Output the (X, Y) coordinate of the center of the cell containing the given text.  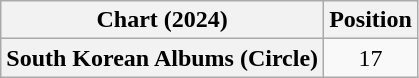
17 (371, 58)
South Korean Albums (Circle) (162, 58)
Position (371, 20)
Chart (2024) (162, 20)
